Provide the (X, Y) coordinate of the cell's center where the given text is located.  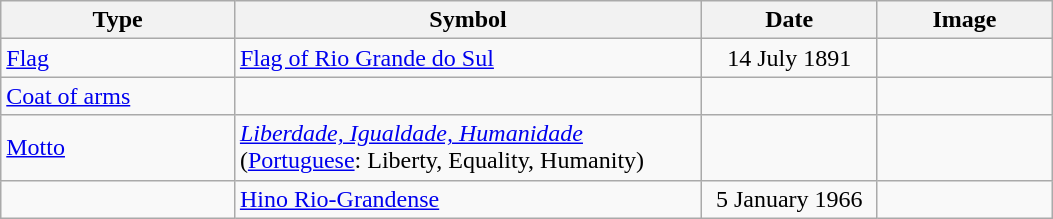
Date (790, 20)
Image (964, 20)
Flag of Rio Grande do Sul (468, 58)
Symbol (468, 20)
Flag (118, 58)
Coat of arms (118, 96)
14 July 1891 (790, 58)
Motto (118, 148)
Hino Rio-Grandense (468, 199)
Liberdade, Igualdade, Humanidade(Portuguese: Liberty, Equality, Humanity) (468, 148)
Type (118, 20)
5 January 1966 (790, 199)
